Identify which cell holds the provided text, then report its (x, y) central coordinate. 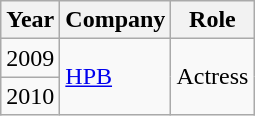
Role (212, 20)
2009 (30, 58)
Actress (212, 77)
HPB (116, 77)
Year (30, 20)
Company (116, 20)
2010 (30, 96)
